Search for the cell housing the specified text and yield its [x, y] center coordinate. 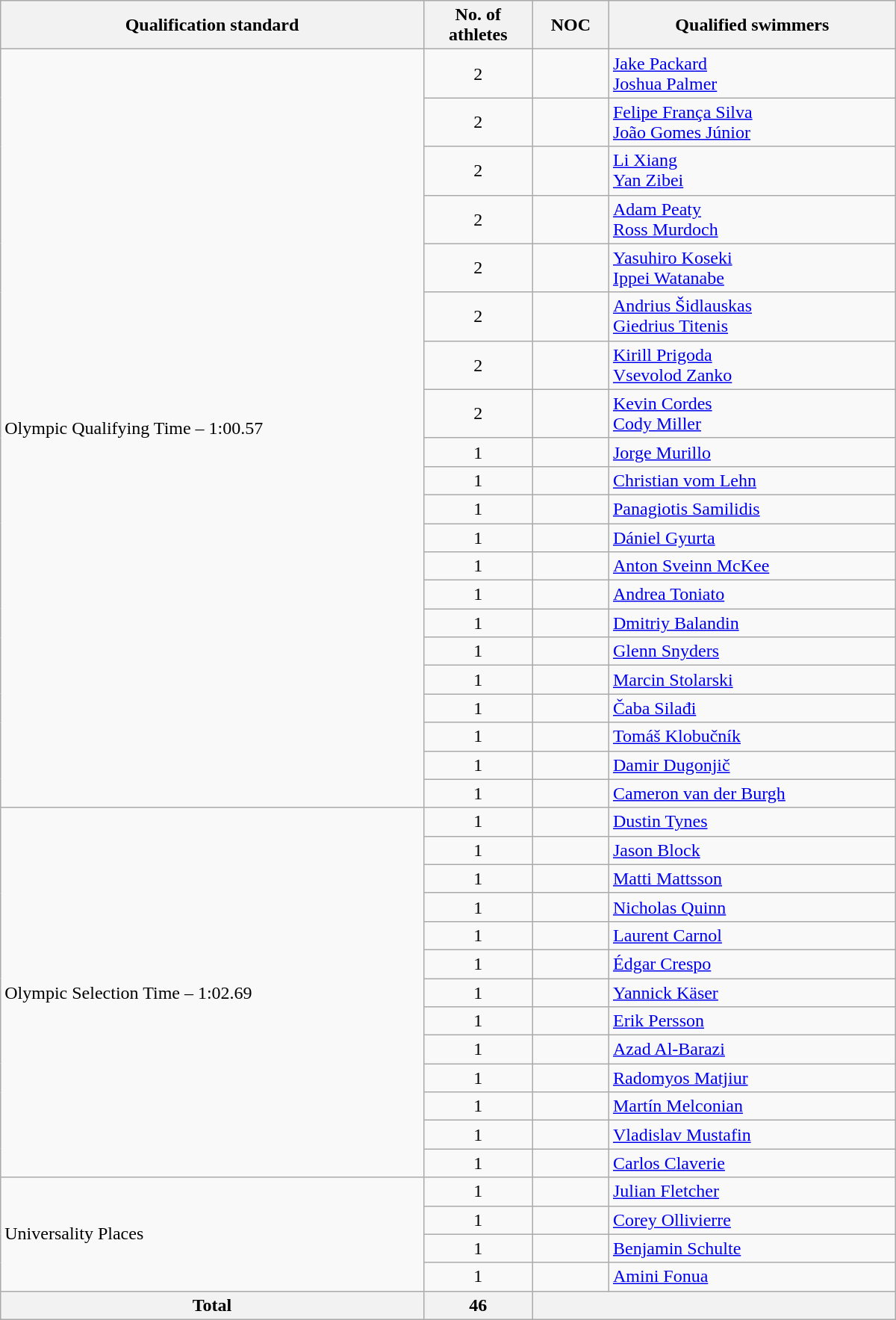
Christian vom Lehn [752, 480]
NOC [570, 25]
Nicholas Quinn [752, 907]
Matti Mattsson [752, 879]
46 [478, 1305]
Dustin Tynes [752, 822]
Andrea Toniato [752, 595]
Čaba Silađi [752, 708]
Total [212, 1305]
Martín Melconian [752, 1106]
Jake PackardJoshua Palmer [752, 73]
Li XiangYan Zibei [752, 170]
Julian Fletcher [752, 1192]
Marcin Stolarski [752, 680]
Panagiotis Samilidis [752, 509]
Yannick Käser [752, 993]
Anton Sveinn McKee [752, 566]
Dániel Gyurta [752, 537]
Felipe França SilvaJoão Gomes Júnior [752, 123]
Laurent Carnol [752, 935]
Olympic Qualifying Time – 1:00.57 [212, 429]
Glenn Snyders [752, 651]
Jorge Murillo [752, 452]
Benjamin Schulte [752, 1248]
Édgar Crespo [752, 964]
Cameron van der Burgh [752, 793]
Vladislav Mustafin [752, 1135]
Azad Al-Barazi [752, 1050]
Erik Persson [752, 1021]
Kirill PrigodaVsevolod Zanko [752, 365]
Olympic Selection Time – 1:02.69 [212, 992]
Corey Ollivierre [752, 1220]
Jason Block [752, 850]
Tomáš Klobučník [752, 737]
Carlos Claverie [752, 1163]
Damir Dugonjič [752, 765]
Dmitriy Balandin [752, 623]
Yasuhiro KosekiIppei Watanabe [752, 267]
Adam PeatyRoss Murdoch [752, 220]
Qualified swimmers [752, 25]
Qualification standard [212, 25]
Kevin CordesCody Miller [752, 414]
Radomyos Matjiur [752, 1078]
No. of athletes [478, 25]
Amini Fonua [752, 1277]
Universality Places [212, 1234]
Andrius ŠidlauskasGiedrius Titenis [752, 317]
